Detect which cell encompasses the target text, then output its [x, y] center coordinate. 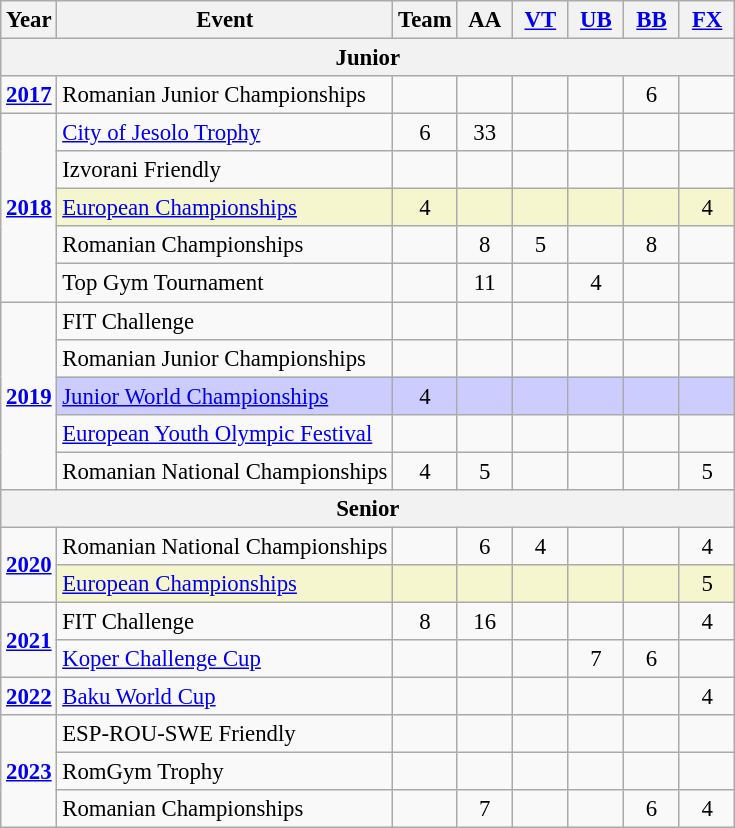
2018 [29, 208]
AA [485, 20]
2022 [29, 697]
Top Gym Tournament [225, 283]
VT [541, 20]
City of Jesolo Trophy [225, 133]
RomGym Trophy [225, 772]
Year [29, 20]
16 [485, 621]
2020 [29, 564]
FX [707, 20]
2017 [29, 95]
Junior [368, 58]
2023 [29, 772]
Team [425, 20]
BB [652, 20]
Event [225, 20]
Izvorani Friendly [225, 170]
Koper Challenge Cup [225, 659]
ESP-ROU-SWE Friendly [225, 734]
Baku World Cup [225, 697]
11 [485, 283]
UB [596, 20]
Senior [368, 509]
33 [485, 133]
2021 [29, 640]
Junior World Championships [225, 396]
European Youth Olympic Festival [225, 433]
2019 [29, 396]
